Return the (X, Y) coordinate for the center point of the cell that contains the specified text.  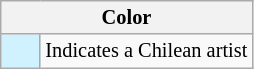
Color (126, 17)
Indicates a Chilean artist (146, 51)
